Return the (x, y) coordinate for the center point of the cell that contains the specified text.  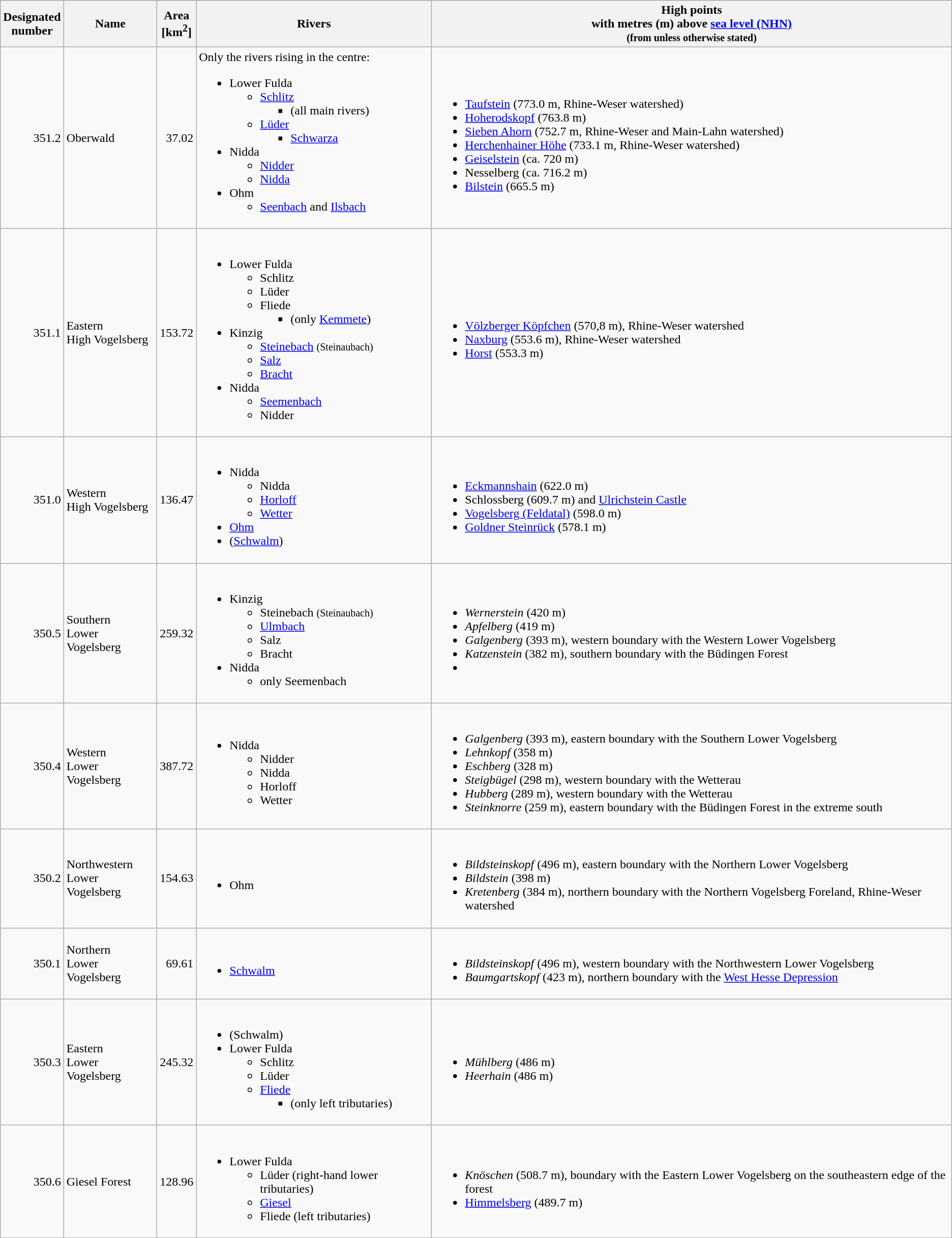
Eckmannshain (622.0 m)Schlossberg (609.7 m) and Ulrichstein CastleVogelsberg (Feldatal) (598.0 m)Goldner Steinrück (578.1 m) (692, 500)
351.1 (32, 333)
350.1 (32, 963)
WesternHigh Vogelsberg (110, 500)
259.32 (177, 633)
NorthwesternLower Vogelsberg (110, 878)
EasternHigh Vogelsberg (110, 333)
128.96 (177, 1181)
Giesel Forest (110, 1181)
154.63 (177, 878)
Oberwald (110, 138)
351.0 (32, 500)
153.72 (177, 333)
EasternLower Vogelsberg (110, 1062)
350.2 (32, 878)
SouthernLower Vogelsberg (110, 633)
Völzberger Köpfchen (570,8 m), Rhine-Weser watershedNaxburg (553.6 m), Rhine-Weser watershedHorst (553.3 m) (692, 333)
NiddaNiddaHorloffWetterOhm(Schwalm) (314, 500)
Lower FuldaLüder (right-hand lower tributaries)GieselFliede (left tributaries) (314, 1181)
Name (110, 24)
350.6 (32, 1181)
Rivers (314, 24)
Lower FuldaSchlitzLüderFliede(only Kemmete)KinzigSteinebach (Steinaubach)SalzBrachtNiddaSeemenbachNidder (314, 333)
Ohm (314, 878)
387.72 (177, 766)
350.5 (32, 633)
KinzigSteinebach (Steinaubach)UlmbachSalzBrachtNiddaonly Seemenbach (314, 633)
Schwalm (314, 963)
High pointswith metres (m) above sea level (NHN)(from unless otherwise stated) (692, 24)
WesternLower Vogelsberg (110, 766)
NiddaNidderNiddaHorloffWetter (314, 766)
37.02 (177, 138)
Mühlberg (486 m)Heerhain (486 m) (692, 1062)
350.3 (32, 1062)
136.47 (177, 500)
Designatednumber (32, 24)
NorthernLower Vogelsberg (110, 963)
351.2 (32, 138)
69.61 (177, 963)
350.4 (32, 766)
Knöschen (508.7 m), boundary with the Eastern Lower Vogelsberg on the southeastern edge of the forestHimmelsberg (489.7 m) (692, 1181)
245.32 (177, 1062)
Area[km2] (177, 24)
(Schwalm)Lower FuldaSchlitzLüderFliede(only left tributaries) (314, 1062)
Only the rivers rising in the centre:Lower FuldaSchlitz(all main rivers)LüderSchwarzaNiddaNidderNiddaOhmSeenbach and Ilsbach (314, 138)
